Identify which cell holds the provided text, then report its (X, Y) central coordinate. 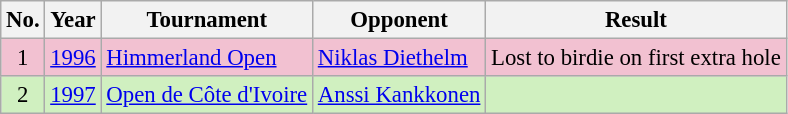
Lost to birdie on first extra hole (636, 58)
No. (23, 20)
Open de Côte d'Ivoire (206, 95)
Result (636, 20)
Himmerland Open (206, 58)
Opponent (398, 20)
Anssi Kankkonen (398, 95)
1997 (73, 95)
1996 (73, 58)
Year (73, 20)
1 (23, 58)
Tournament (206, 20)
Niklas Diethelm (398, 58)
2 (23, 95)
